For the text-containing cell, return its midpoint in (X, Y) coordinate format. 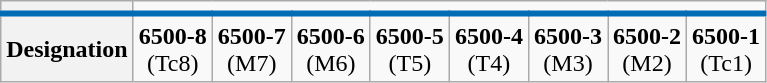
6500-7(M7) (252, 48)
6500-4(T4) (488, 48)
6500-6(M6) (330, 48)
6500-3(M3) (568, 48)
Designation (67, 48)
6500-1(Tc1) (726, 48)
6500-5(T5) (410, 48)
6500-2(M2) (648, 48)
6500-8(Tc8) (172, 48)
